Scan for the cell matching the given text and deliver its (x, y) coordinate at center. 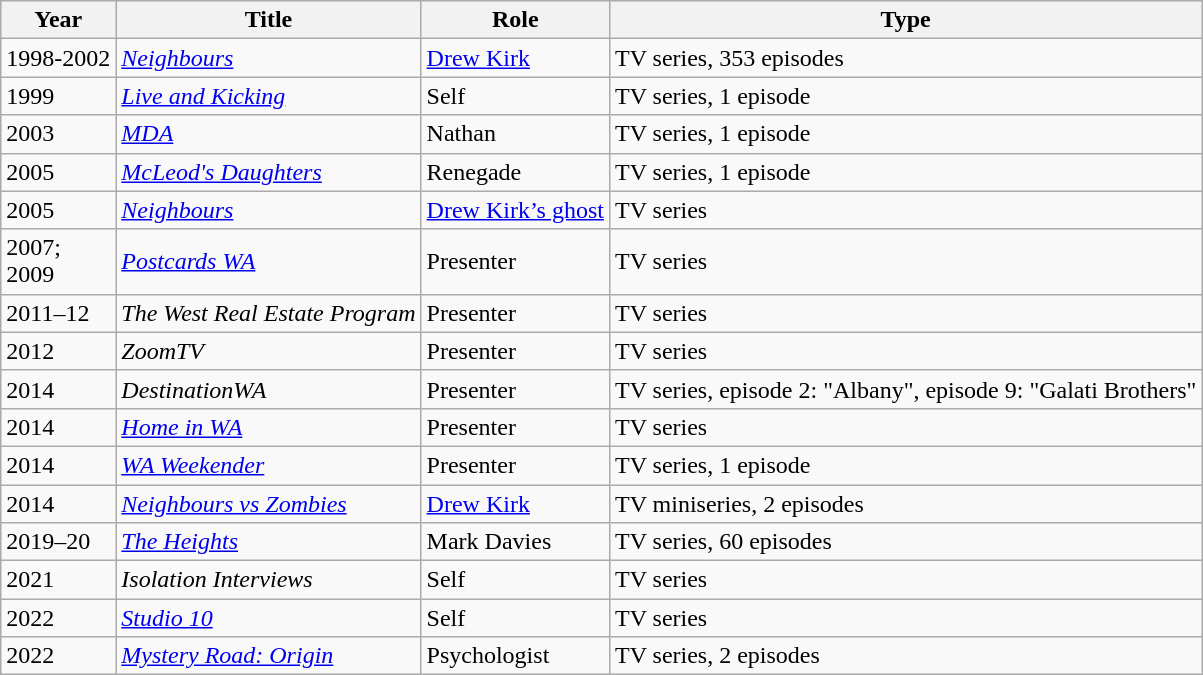
McLeod's Daughters (268, 172)
TV series, 60 episodes (905, 542)
Neighbours vs Zombies (268, 503)
1998-2002 (58, 58)
TV series, episode 2: "Albany", episode 9: "Galati Brothers" (905, 389)
Mystery Road: Origin (268, 656)
Psychologist (515, 656)
Isolation Interviews (268, 580)
2007; 2009 (58, 262)
2011–12 (58, 313)
Role (515, 20)
Renegade (515, 172)
1999 (58, 96)
2012 (58, 351)
WA Weekender (268, 465)
Year (58, 20)
TV series, 2 episodes (905, 656)
TV series, 353 episodes (905, 58)
Nathan (515, 134)
TV miniseries, 2 episodes (905, 503)
2003 (58, 134)
Home in WA (268, 427)
Type (905, 20)
The Heights (268, 542)
ZoomTV (268, 351)
Studio 10 (268, 618)
Postcards WA (268, 262)
2021 (58, 580)
MDA (268, 134)
Live and Kicking (268, 96)
DestinationWA (268, 389)
Title (268, 20)
2019–20 (58, 542)
Drew Kirk’s ghost (515, 210)
The West Real Estate Program (268, 313)
Mark Davies (515, 542)
